Identify which cell holds the provided text, then report its (X, Y) central coordinate. 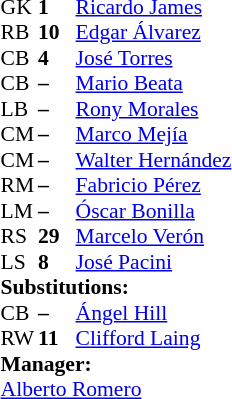
RB (20, 33)
Marcelo Verón (154, 237)
LB (20, 109)
RS (20, 237)
Óscar Bonilla (154, 211)
4 (57, 58)
Rony Morales (154, 109)
8 (57, 262)
11 (57, 339)
Substitutions: (116, 287)
RM (20, 185)
Edgar Álvarez (154, 33)
RW (20, 339)
José Pacini (154, 262)
Mario Beata (154, 83)
Walter Hernández (154, 160)
LS (20, 262)
Manager: (116, 364)
10 (57, 33)
LM (20, 211)
Marco Mejía (154, 135)
29 (57, 237)
Ángel Hill (154, 313)
Clifford Laing (154, 339)
Fabricio Pérez (154, 185)
José Torres (154, 58)
